Scan for the cell matching the given text and deliver its (X, Y) coordinate at center. 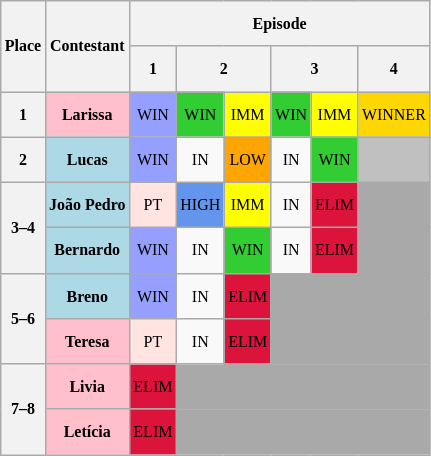
LOW (248, 160)
Lucas (87, 160)
Teresa (87, 340)
3–4 (23, 228)
5–6 (23, 318)
Letícia (87, 432)
Contestant (87, 46)
Larissa (87, 114)
Episode (279, 22)
Place (23, 46)
WINNER (394, 114)
4 (394, 68)
7–8 (23, 408)
3 (314, 68)
João Pedro (87, 204)
Livia (87, 386)
Breno (87, 296)
HIGH (200, 204)
Bernardo (87, 250)
